Locate the cell with the specified text and output its [X, Y] center coordinate. 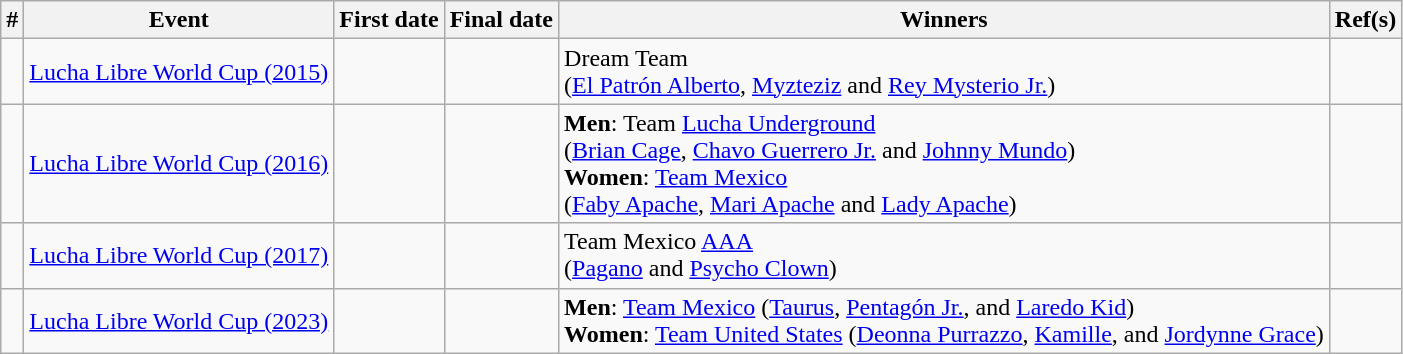
Final date [501, 20]
Ref(s) [1365, 20]
Lucha Libre World Cup (2015) [179, 72]
# [12, 20]
Lucha Libre World Cup (2023) [179, 320]
Lucha Libre World Cup (2017) [179, 256]
Dream Team(El Patrón Alberto, Myzteziz and Rey Mysterio Jr.) [944, 72]
First date [389, 20]
Team Mexico AAA(Pagano and Psycho Clown) [944, 256]
Lucha Libre World Cup (2016) [179, 164]
Men: Team Lucha Underground(Brian Cage, Chavo Guerrero Jr. and Johnny Mundo)Women: Team Mexico(Faby Apache, Mari Apache and Lady Apache) [944, 164]
Winners [944, 20]
Event [179, 20]
Men: Team Mexico (Taurus, Pentagón Jr., and Laredo Kid)Women: Team United States (Deonna Purrazzo, Kamille, and Jordynne Grace) [944, 320]
